Return the [X, Y] coordinate for the center point of the cell that contains the specified text.  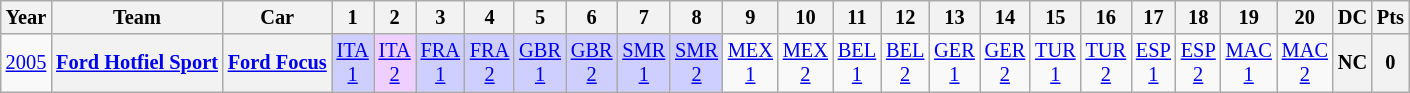
NC [1352, 63]
2 [395, 17]
18 [1198, 17]
6 [592, 17]
ESP2 [1198, 63]
1 [353, 17]
SMR1 [644, 63]
SMR2 [696, 63]
Team [137, 17]
Ford Focus [278, 63]
20 [1305, 17]
Year [26, 17]
BEL1 [857, 63]
13 [954, 17]
DC [1352, 17]
Ford Hotfiel Sport [137, 63]
GER2 [1005, 63]
ITA2 [395, 63]
8 [696, 17]
TUR1 [1055, 63]
7 [644, 17]
GBR2 [592, 63]
Car [278, 17]
4 [490, 17]
ESP1 [1154, 63]
FRA2 [490, 63]
19 [1249, 17]
9 [750, 17]
12 [905, 17]
BEL2 [905, 63]
17 [1154, 17]
MEX2 [806, 63]
TUR2 [1106, 63]
ITA1 [353, 63]
GER1 [954, 63]
0 [1390, 63]
FRA1 [440, 63]
2005 [26, 63]
3 [440, 17]
14 [1005, 17]
MAC2 [1305, 63]
MEX1 [750, 63]
15 [1055, 17]
10 [806, 17]
MAC1 [1249, 63]
5 [540, 17]
GBR1 [540, 63]
Pts [1390, 17]
11 [857, 17]
16 [1106, 17]
